Provide the (x, y) coordinate of the cell's center where the given text is located.  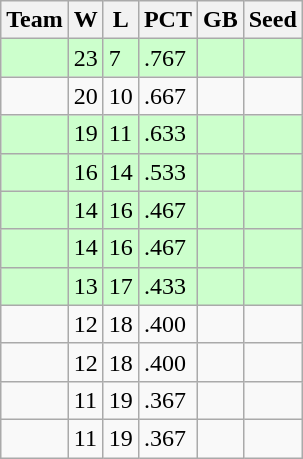
GB (220, 20)
PCT (168, 20)
7 (120, 58)
.533 (168, 172)
.767 (168, 58)
.667 (168, 96)
W (86, 20)
10 (120, 96)
23 (86, 58)
17 (120, 286)
.433 (168, 286)
13 (86, 286)
Team (35, 20)
L (120, 20)
.633 (168, 134)
Seed (272, 20)
20 (86, 96)
